Search for the cell housing the specified text and yield its [X, Y] center coordinate. 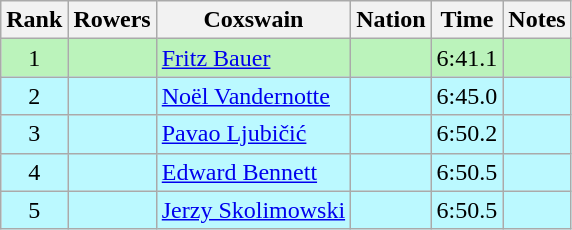
1 [34, 58]
5 [34, 210]
Fritz Bauer [253, 58]
4 [34, 172]
Pavao Ljubičić [253, 134]
Rank [34, 20]
Coxswain [253, 20]
Rowers [112, 20]
Noël Vandernotte [253, 96]
Nation [391, 20]
Time [467, 20]
2 [34, 96]
Notes [537, 20]
3 [34, 134]
6:45.0 [467, 96]
Jerzy Skolimowski [253, 210]
6:50.2 [467, 134]
6:41.1 [467, 58]
Edward Bennett [253, 172]
